Identify which cell holds the provided text, then report its [x, y] central coordinate. 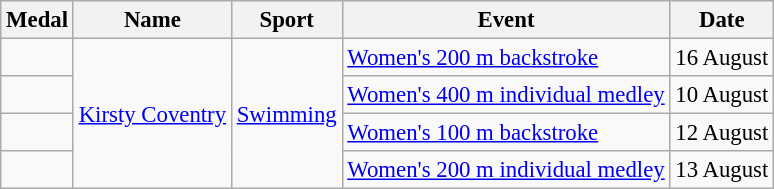
13 August [722, 170]
Name [152, 20]
12 August [722, 133]
Medal [38, 20]
Event [506, 20]
Date [722, 20]
Sport [286, 20]
Women's 400 m individual medley [506, 95]
Women's 200 m backstroke [506, 58]
Women's 200 m individual medley [506, 170]
Swimming [286, 114]
Women's 100 m backstroke [506, 133]
10 August [722, 95]
Kirsty Coventry [152, 114]
16 August [722, 58]
